Detect which cell encompasses the target text, then output its (x, y) center coordinate. 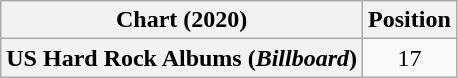
17 (410, 58)
Chart (2020) (182, 20)
Position (410, 20)
US Hard Rock Albums (Billboard) (182, 58)
